Search for the cell housing the specified text and yield its (x, y) center coordinate. 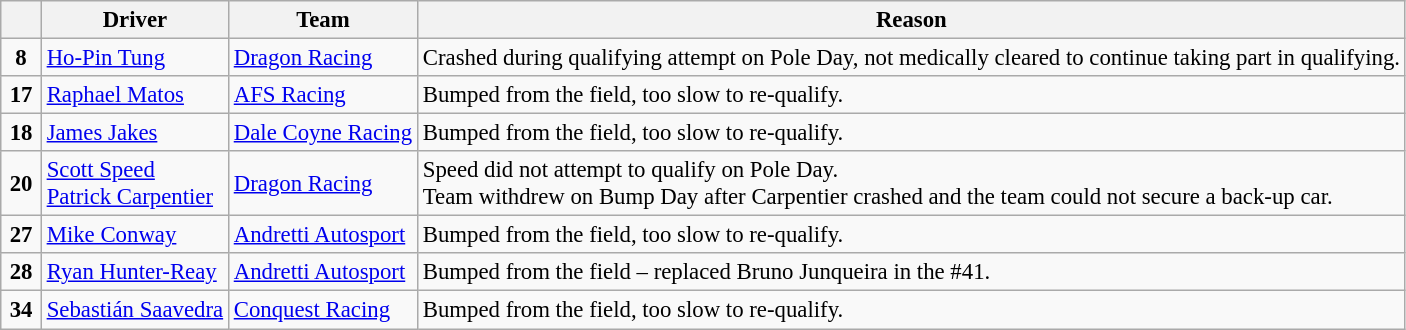
27 (22, 235)
Speed did not attempt to qualify on Pole Day.Team withdrew on Bump Day after Carpentier crashed and the team could not secure a back-up car. (911, 184)
8 (22, 58)
34 (22, 310)
Ho-Pin Tung (134, 58)
28 (22, 273)
Bumped from the field – replaced Bruno Junqueira in the #41. (911, 273)
Driver (134, 20)
20 (22, 184)
Raphael Matos (134, 95)
Sebastián Saavedra (134, 310)
Mike Conway (134, 235)
Ryan Hunter-Reay (134, 273)
James Jakes (134, 133)
AFS Racing (322, 95)
Crashed during qualifying attempt on Pole Day, not medically cleared to continue taking part in qualifying. (911, 58)
Conquest Racing (322, 310)
18 (22, 133)
Reason (911, 20)
17 (22, 95)
Scott Speed Patrick Carpentier (134, 184)
Team (322, 20)
Dale Coyne Racing (322, 133)
